Find where the given text appears and provide that cell's center as [X, Y] coordinate. 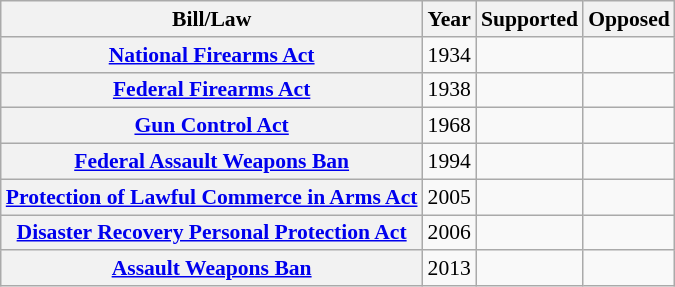
1934 [450, 55]
Year [450, 19]
Gun Control Act [212, 126]
2006 [450, 233]
2013 [450, 269]
Opposed [629, 19]
2005 [450, 197]
Protection of Lawful Commerce in Arms Act [212, 197]
Federal Firearms Act [212, 90]
1968 [450, 126]
1938 [450, 90]
Disaster Recovery Personal Protection Act [212, 233]
Federal Assault Weapons Ban [212, 162]
Assault Weapons Ban [212, 269]
1994 [450, 162]
Supported [530, 19]
National Firearms Act [212, 55]
Bill/Law [212, 19]
